Extract the (x, y) coordinate from the center of the cell holding the provided text.  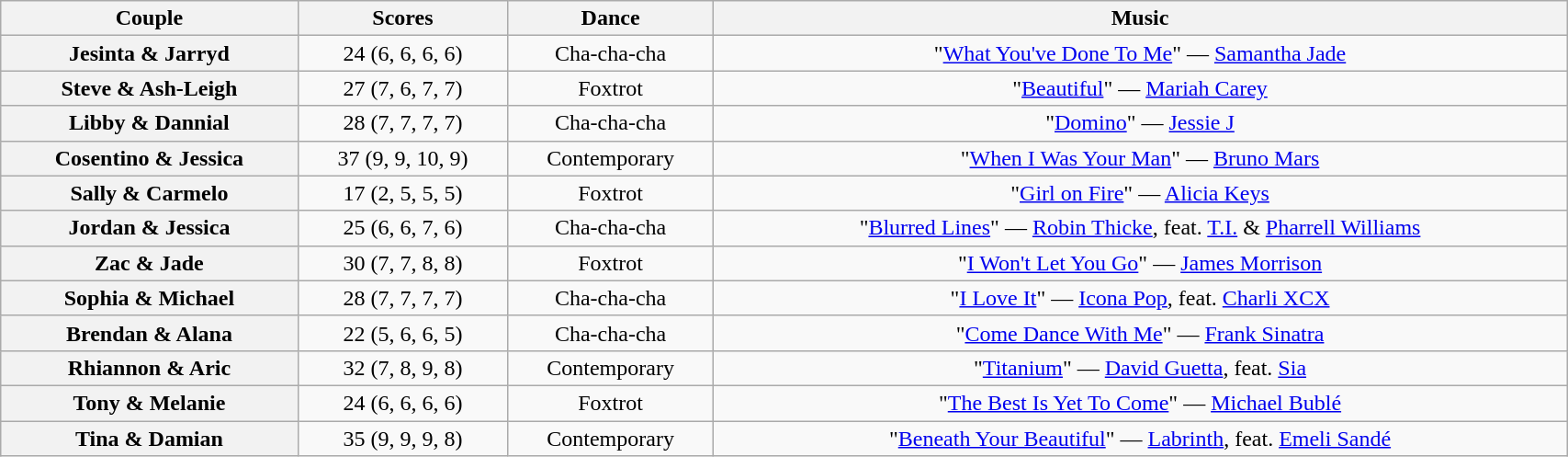
"I Love It" — Icona Pop, feat. Charli XCX (1139, 298)
17 (2, 5, 5, 5) (402, 193)
37 (9, 9, 10, 9) (402, 158)
"Titanium" — David Guetta, feat. Sia (1139, 368)
Libby & Dannial (149, 123)
"When I Was Your Man" — Bruno Mars (1139, 158)
Jesinta & Jarryd (149, 53)
Sophia & Michael (149, 298)
Zac & Jade (149, 263)
"Girl on Fire" — Alicia Keys (1139, 193)
"Domino" — Jessie J (1139, 123)
27 (7, 6, 7, 7) (402, 88)
Music (1139, 18)
22 (5, 6, 6, 5) (402, 333)
Tony & Melanie (149, 403)
Dance (611, 18)
"The Best Is Yet To Come" — Michael Bublé (1139, 403)
"I Won't Let You Go" — James Morrison (1139, 263)
Tina & Damian (149, 439)
Brendan & Alana (149, 333)
Scores (402, 18)
"What You've Done To Me" — Samantha Jade (1139, 53)
25 (6, 6, 7, 6) (402, 228)
Sally & Carmelo (149, 193)
"Beautiful" — Mariah Carey (1139, 88)
Cosentino & Jessica (149, 158)
Steve & Ash-Leigh (149, 88)
30 (7, 7, 8, 8) (402, 263)
Couple (149, 18)
"Come Dance With Me" — Frank Sinatra (1139, 333)
Jordan & Jessica (149, 228)
35 (9, 9, 9, 8) (402, 439)
"Blurred Lines" — Robin Thicke, feat. T.I. & Pharrell Williams (1139, 228)
Rhiannon & Aric (149, 368)
"Beneath Your Beautiful" — Labrinth, feat. Emeli Sandé (1139, 439)
32 (7, 8, 9, 8) (402, 368)
